Find where the given text appears and provide that cell's center as (X, Y) coordinate. 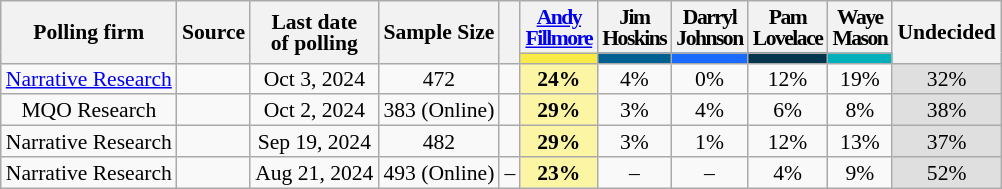
Oct 3, 2024 (314, 78)
Oct 2, 2024 (314, 110)
Undecided (946, 32)
52% (946, 172)
Polling firm (89, 32)
Sep 19, 2024 (314, 142)
493 (Online) (438, 172)
Pam Lovelace (788, 27)
Sample Size (438, 32)
23% (558, 172)
1% (709, 142)
19% (860, 78)
472 (438, 78)
383 (Online) (438, 110)
Aug 21, 2024 (314, 172)
37% (946, 142)
MQO Research (89, 110)
Jim Hoskins (634, 27)
32% (946, 78)
Waye Mason (860, 27)
Last dateof polling (314, 32)
38% (946, 110)
13% (860, 142)
9% (860, 172)
Darryl Johnson (709, 27)
Source (214, 32)
0% (709, 78)
8% (860, 110)
6% (788, 110)
24% (558, 78)
Andy Fillmore (558, 27)
482 (438, 142)
